Scan for the cell matching the given text and deliver its [x, y] coordinate at center. 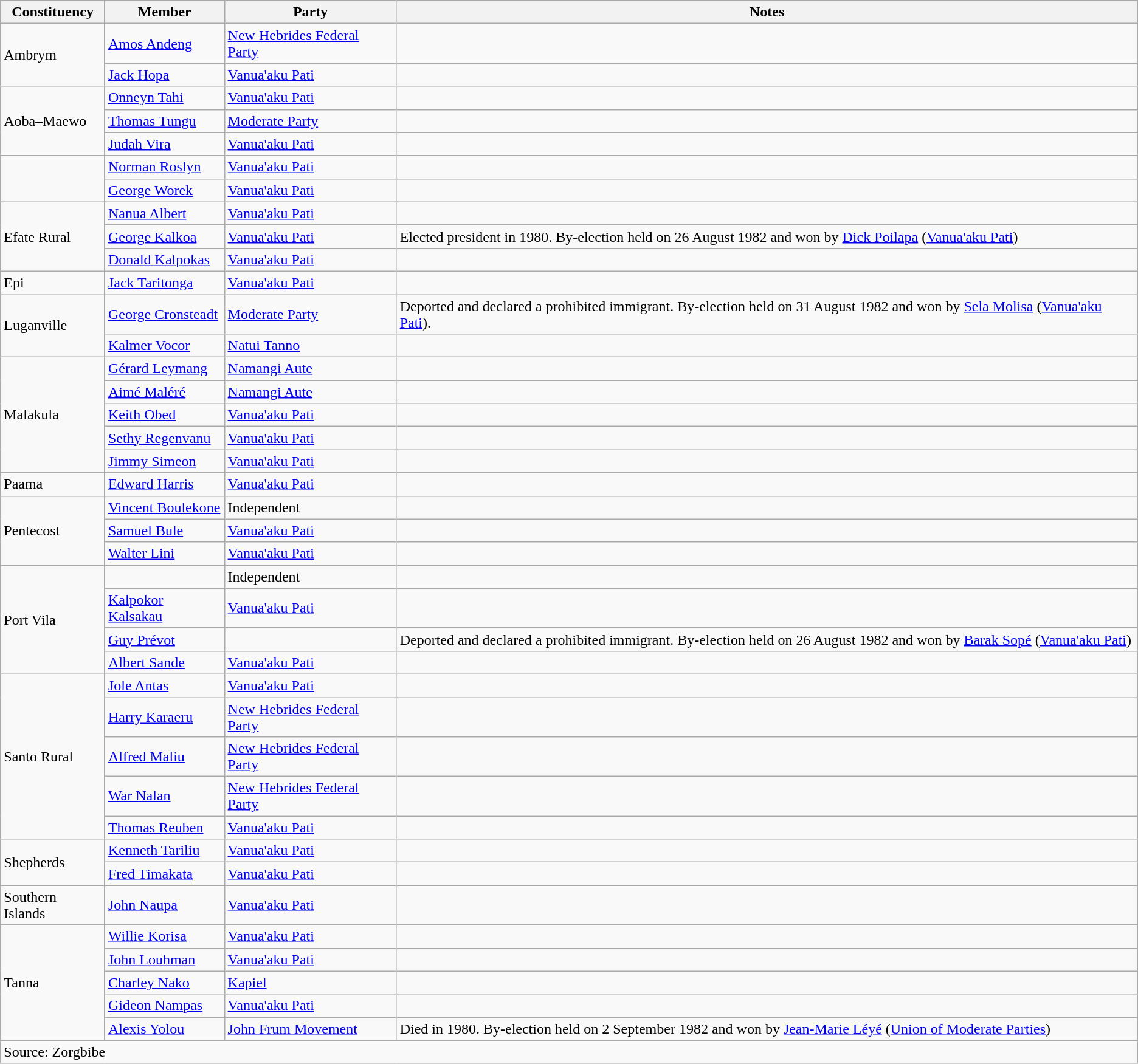
Gideon Nampas [164, 1006]
John Frum Movement [310, 1029]
Fred Timakata [164, 874]
Samuel Bule [164, 530]
Jack Taritonga [164, 283]
Charley Nako [164, 983]
Natui Tanno [310, 346]
Tanna [53, 983]
Alexis Yolou [164, 1029]
Pentecost [53, 530]
Epi [53, 283]
Gérard Leymang [164, 369]
Source: Zorgbibe [569, 1052]
Aoba–Maewo [53, 121]
Jole Antas [164, 685]
Walter Lini [164, 554]
Shepherds [53, 862]
Notes [767, 12]
George Worek [164, 190]
Kalmer Vocor [164, 346]
Member [164, 12]
Norman Roslyn [164, 167]
Kenneth Tariliu [164, 851]
Donald Kalpokas [164, 259]
Alfred Maliu [164, 757]
Aimé Maléré [164, 392]
Judah Vira [164, 144]
John Naupa [164, 905]
Paama [53, 484]
John Louhman [164, 959]
Thomas Tungu [164, 121]
Died in 1980. By-election held on 2 September 1982 and won by Jean-Marie Léyé (Union of Moderate Parties) [767, 1029]
Efate Rural [53, 236]
Onneyn Tahi [164, 98]
Santo Rural [53, 756]
Deported and declared a prohibited immigrant. By-election held on 31 August 1982 and won by Sela Molisa (Vanua'aku Pati). [767, 314]
Southern Islands [53, 905]
Kalpokor Kalsakau [164, 608]
Port Vila [53, 620]
Malakula [53, 415]
Constituency [53, 12]
Kapiel [310, 983]
Ambrym [53, 55]
Willie Korisa [164, 936]
George Kalkoa [164, 236]
Nanua Albert [164, 213]
Jimmy Simeon [164, 461]
War Nalan [164, 796]
Luganville [53, 326]
Harry Karaeru [164, 717]
Amos Andeng [164, 44]
Vincent Boulekone [164, 507]
Edward Harris [164, 484]
Jack Hopa [164, 75]
Guy Prévot [164, 639]
Sethy Regenvanu [164, 438]
Albert Sande [164, 662]
Party [310, 12]
Elected president in 1980. By-election held on 26 August 1982 and won by Dick Poilapa (Vanua'aku Pati) [767, 236]
Deported and declared a prohibited immigrant. By-election held on 26 August 1982 and won by Barak Sopé (Vanua'aku Pati) [767, 639]
George Cronsteadt [164, 314]
Keith Obed [164, 415]
Thomas Reuben [164, 828]
